Extract the (X, Y) coordinate from the center of the cell holding the provided text.  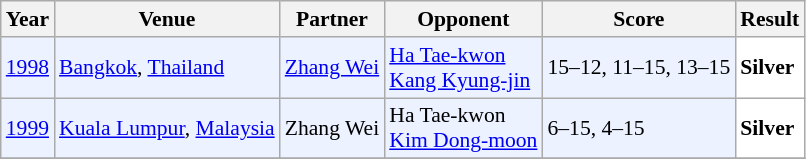
1998 (28, 68)
6–15, 4–15 (638, 128)
Venue (167, 19)
Score (638, 19)
1999 (28, 128)
Kuala Lumpur, Malaysia (167, 128)
Ha Tae-kwon Kang Kyung-jin (463, 68)
Year (28, 19)
15–12, 11–15, 13–15 (638, 68)
Opponent (463, 19)
Bangkok, Thailand (167, 68)
Partner (332, 19)
Result (770, 19)
Ha Tae-kwon Kim Dong-moon (463, 128)
